Scan for the cell matching the given text and deliver its (X, Y) coordinate at center. 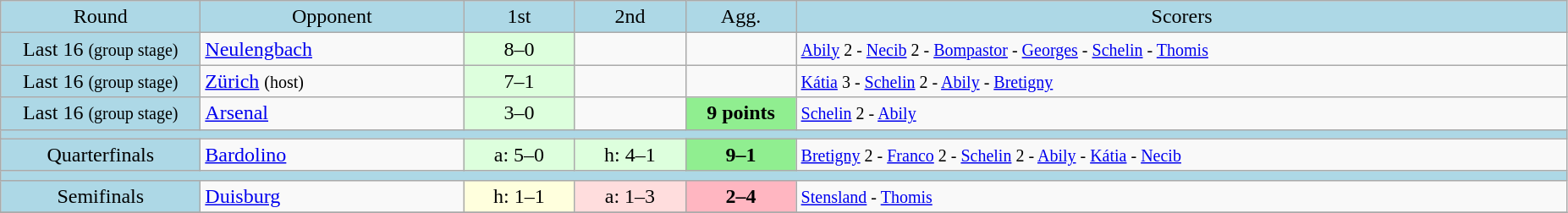
3–0 (520, 113)
h: 4–1 (630, 155)
Round (101, 17)
9–1 (741, 155)
a: 1–3 (630, 196)
a: 5–0 (520, 155)
Scorers (1181, 17)
Arsenal (332, 113)
8–0 (520, 49)
Duisburg (332, 196)
Agg. (741, 17)
Semifinals (101, 196)
7–1 (520, 81)
Bardolino (332, 155)
h: 1–1 (520, 196)
Neulengbach (332, 49)
1st (520, 17)
Bretigny 2 - Franco 2 - Schelin 2 - Abily - Kátia - Necib (1181, 155)
Quarterfinals (101, 155)
Zürich (host) (332, 81)
9 points (741, 113)
2nd (630, 17)
2–4 (741, 196)
Stensland - Thomis (1181, 196)
Opponent (332, 17)
Kátia 3 - Schelin 2 - Abily - Bretigny (1181, 81)
Schelin 2 - Abily (1181, 113)
Abily 2 - Necib 2 - Bompastor - Georges - Schelin - Thomis (1181, 49)
